From the cell containing the given text, extract its center point as (x, y) coordinate. 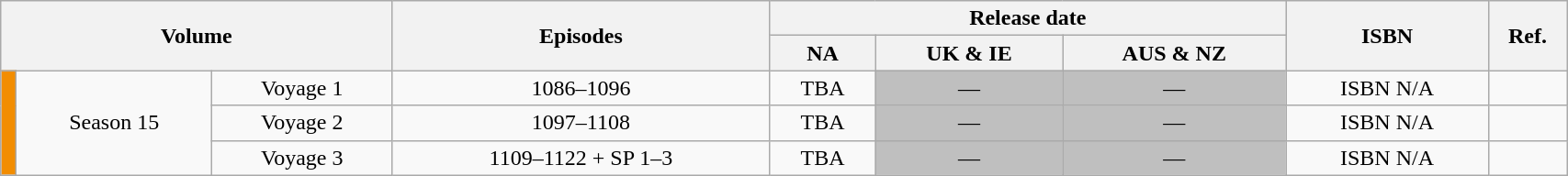
Release date (1028, 18)
Ref. (1527, 36)
1097–1108 (581, 123)
AUS & NZ (1174, 53)
1086–1096 (581, 88)
Season 15 (114, 123)
Voyage 2 (302, 123)
ISBN (1387, 36)
Volume (197, 36)
UK & IE (969, 53)
Episodes (581, 36)
Voyage 1 (302, 88)
NA (823, 53)
Voyage 3 (302, 158)
1109–1122 + SP 1–3 (581, 158)
